From the cell containing the given text, extract its center point as (X, Y) coordinate. 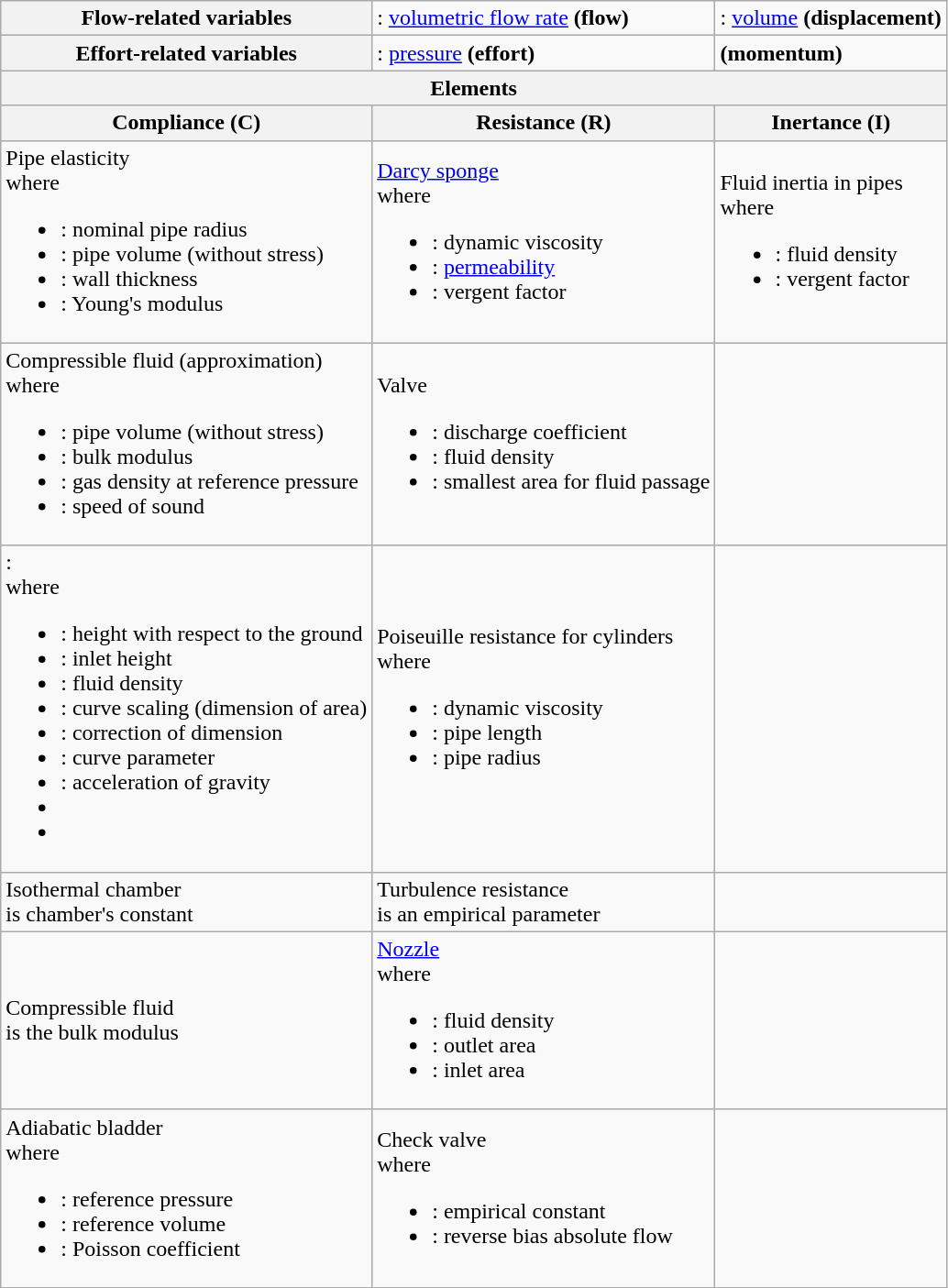
Resistance (R) (544, 123)
Pipe elasticity where: nominal pipe radius: pipe volume (without stress): wall thickness: Young's modulus (187, 242)
Compressible fluid is the bulk modulus (187, 1020)
Valve: discharge coefficient: fluid density: smallest area for fluid passage (544, 444)
Flow-related variables (187, 18)
Poiseuille resistance for cylinders where: dynamic viscosity: pipe length: pipe radius (544, 709)
: volume (displacement) (831, 18)
Inertance (I) (831, 123)
Check valve where: empirical constant: reverse bias absolute flow (544, 1198)
Effort-related variables (187, 53)
Compliance (C) (187, 123)
: pressure (effort) (544, 53)
: volumetric flow rate (flow) (544, 18)
(momentum) (831, 53)
Elements (474, 88)
Nozzle where: fluid density: outlet area: inlet area (544, 1020)
Darcy sponge where: dynamic viscosity: permeability: vergent factor (544, 242)
Adiabatic bladder where: reference pressure: reference volume: Poisson coefficient (187, 1198)
Compressible fluid (approximation) where: pipe volume (without stress): bulk modulus: gas density at reference pressure: speed of sound (187, 444)
Turbulence resistance is an empirical parameter (544, 902)
Isothermal chamber is chamber's constant (187, 902)
Fluid inertia in pipes where: fluid density: vergent factor (831, 242)
